Provide the [x, y] coordinate of the cell's center where the given text is located.  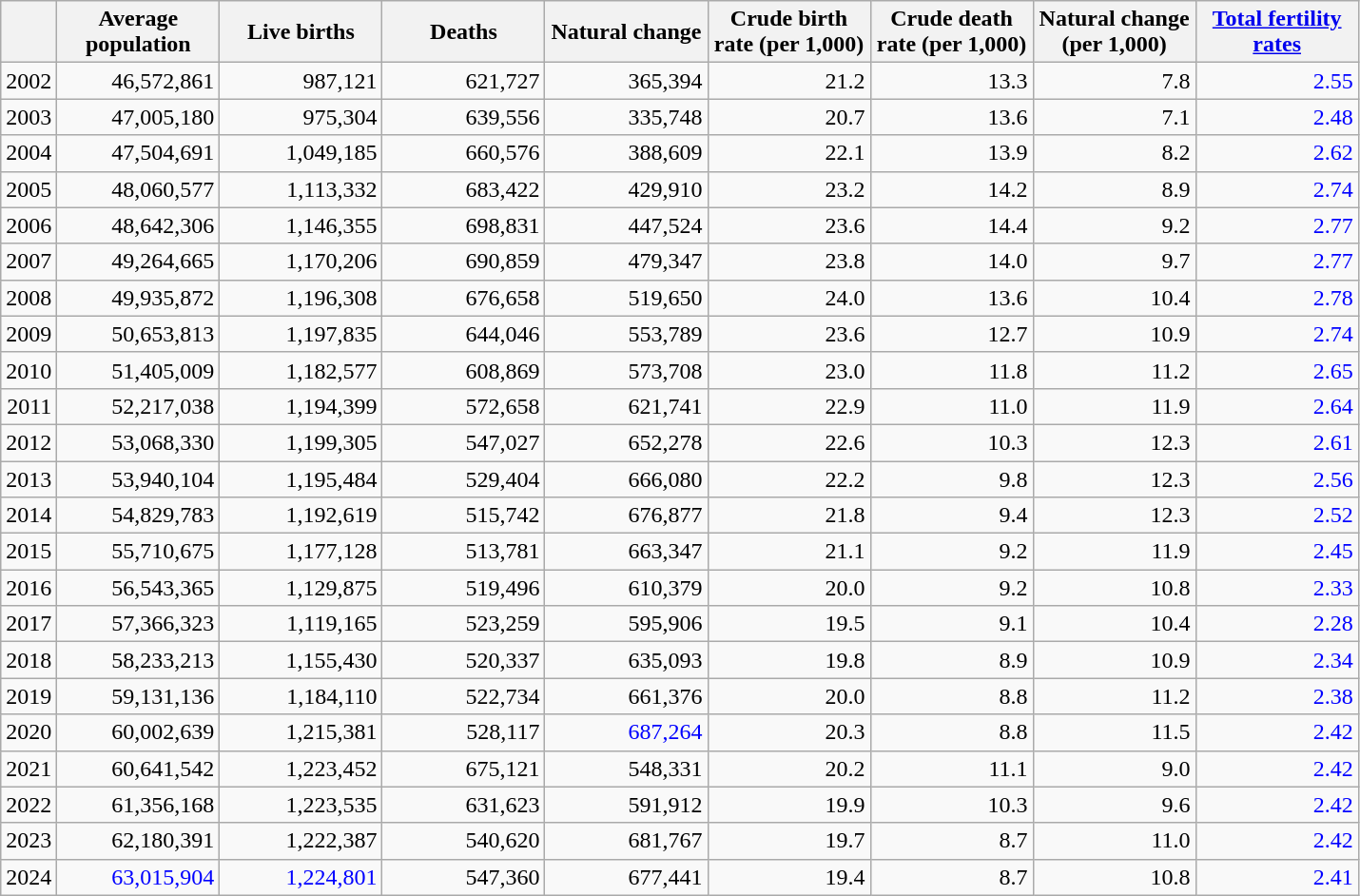
447,524 [626, 225]
2005 [29, 189]
14.4 [951, 225]
595,906 [626, 624]
2.41 [1276, 877]
9.6 [1115, 805]
365,394 [626, 81]
515,742 [464, 516]
1,113,332 [301, 189]
2002 [29, 81]
621,741 [626, 406]
14.0 [951, 262]
1,155,430 [301, 660]
2004 [29, 153]
2021 [29, 769]
23.8 [789, 262]
2012 [29, 442]
520,337 [464, 660]
1,224,801 [301, 877]
20.3 [789, 732]
429,910 [626, 189]
21.2 [789, 81]
48,060,577 [139, 189]
1,182,577 [301, 370]
13.9 [951, 153]
610,379 [626, 588]
20.2 [789, 769]
61,356,168 [139, 805]
56,543,365 [139, 588]
14.2 [951, 189]
8.2 [1115, 153]
528,117 [464, 732]
573,708 [626, 370]
1,197,835 [301, 334]
47,005,180 [139, 117]
1,129,875 [301, 588]
1,184,110 [301, 696]
1,177,128 [301, 552]
523,259 [464, 624]
Total fertility rates [1276, 32]
53,940,104 [139, 478]
2017 [29, 624]
663,347 [626, 552]
675,121 [464, 769]
698,831 [464, 225]
49,935,872 [139, 298]
60,002,639 [139, 732]
1,223,452 [301, 769]
687,264 [626, 732]
2019 [29, 696]
2018 [29, 660]
591,912 [626, 805]
2020 [29, 732]
11.5 [1115, 732]
661,376 [626, 696]
9.7 [1115, 262]
676,658 [464, 298]
631,623 [464, 805]
547,027 [464, 442]
7.1 [1115, 117]
1,195,484 [301, 478]
2.56 [1276, 478]
388,609 [626, 153]
19.4 [789, 877]
2.55 [1276, 81]
13.3 [951, 81]
63,015,904 [139, 877]
1,049,185 [301, 153]
2022 [29, 805]
1,223,535 [301, 805]
57,366,323 [139, 624]
683,422 [464, 189]
1,222,387 [301, 841]
572,658 [464, 406]
Natural change [626, 32]
Deaths [464, 32]
2011 [29, 406]
Crude birth rate (per 1,000) [789, 32]
553,789 [626, 334]
681,767 [626, 841]
2014 [29, 516]
Natural change (per 1,000) [1115, 32]
2010 [29, 370]
2003 [29, 117]
48,642,306 [139, 225]
621,727 [464, 81]
2.34 [1276, 660]
Average population [139, 32]
9.0 [1115, 769]
519,650 [626, 298]
2.65 [1276, 370]
529,404 [464, 478]
46,572,861 [139, 81]
2.62 [1276, 153]
60,641,542 [139, 769]
22.9 [789, 406]
2.61 [1276, 442]
52,217,038 [139, 406]
22.1 [789, 153]
479,347 [626, 262]
9.1 [951, 624]
24.0 [789, 298]
676,877 [626, 516]
608,869 [464, 370]
1,119,165 [301, 624]
2023 [29, 841]
11.8 [951, 370]
547,360 [464, 877]
21.8 [789, 516]
540,620 [464, 841]
2.33 [1276, 588]
652,278 [626, 442]
522,734 [464, 696]
49,264,665 [139, 262]
2013 [29, 478]
1,146,355 [301, 225]
1,196,308 [301, 298]
58,233,213 [139, 660]
2006 [29, 225]
2.45 [1276, 552]
2.48 [1276, 117]
20.7 [789, 117]
690,859 [464, 262]
19.5 [789, 624]
1,170,206 [301, 262]
2024 [29, 877]
22.2 [789, 478]
53,068,330 [139, 442]
50,653,813 [139, 334]
1,215,381 [301, 732]
2016 [29, 588]
335,748 [626, 117]
2008 [29, 298]
513,781 [464, 552]
19.8 [789, 660]
677,441 [626, 877]
2.64 [1276, 406]
11.1 [951, 769]
Crude death rate (per 1,000) [951, 32]
1,192,619 [301, 516]
21.1 [789, 552]
975,304 [301, 117]
519,496 [464, 588]
12.7 [951, 334]
635,093 [626, 660]
19.7 [789, 841]
987,121 [301, 81]
7.8 [1115, 81]
1,194,399 [301, 406]
55,710,675 [139, 552]
2009 [29, 334]
548,331 [626, 769]
22.6 [789, 442]
2007 [29, 262]
62,180,391 [139, 841]
54,829,783 [139, 516]
23.0 [789, 370]
660,576 [464, 153]
2.78 [1276, 298]
2.28 [1276, 624]
Live births [301, 32]
2015 [29, 552]
666,080 [626, 478]
19.9 [789, 805]
47,504,691 [139, 153]
23.2 [789, 189]
2.38 [1276, 696]
639,556 [464, 117]
9.4 [951, 516]
1,199,305 [301, 442]
2.52 [1276, 516]
59,131,136 [139, 696]
644,046 [464, 334]
9.8 [951, 478]
51,405,009 [139, 370]
